Output the [x, y] coordinate of the center of the cell containing the given text.  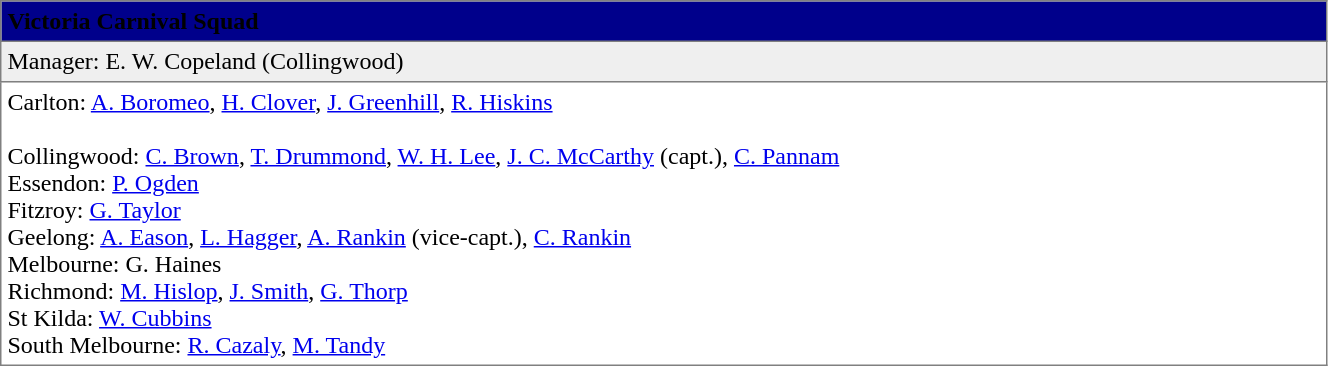
Victoria Carnival Squad [664, 21]
Manager: E. W. Copeland (Collingwood) [664, 61]
